Search for the cell housing the specified text and yield its [x, y] center coordinate. 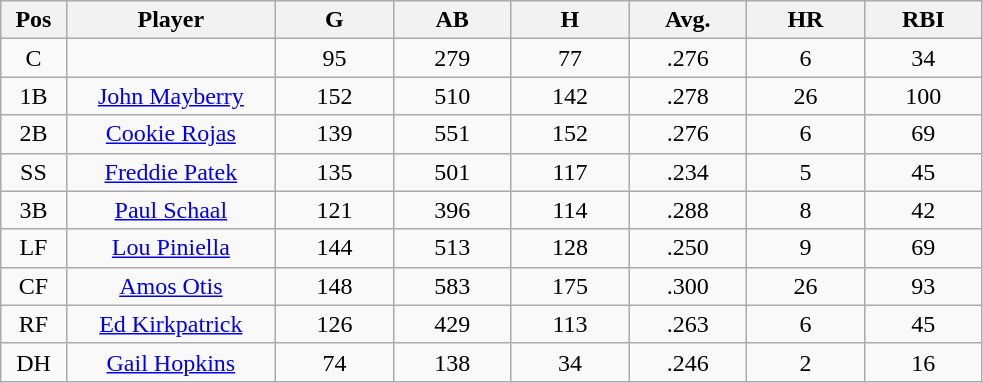
77 [570, 58]
144 [335, 248]
1B [34, 96]
Ed Kirkpatrick [170, 324]
.300 [688, 286]
583 [452, 286]
142 [570, 96]
121 [335, 210]
138 [452, 362]
513 [452, 248]
3B [34, 210]
42 [923, 210]
Avg. [688, 20]
RF [34, 324]
126 [335, 324]
510 [452, 96]
74 [335, 362]
SS [34, 172]
95 [335, 58]
.246 [688, 362]
Lou Piniella [170, 248]
16 [923, 362]
429 [452, 324]
Player [170, 20]
396 [452, 210]
.278 [688, 96]
DH [34, 362]
5 [806, 172]
Cookie Rojas [170, 134]
G [335, 20]
Freddie Patek [170, 172]
8 [806, 210]
135 [335, 172]
AB [452, 20]
501 [452, 172]
.288 [688, 210]
C [34, 58]
RBI [923, 20]
279 [452, 58]
John Mayberry [170, 96]
.234 [688, 172]
Amos Otis [170, 286]
Gail Hopkins [170, 362]
CF [34, 286]
9 [806, 248]
100 [923, 96]
Pos [34, 20]
.263 [688, 324]
LF [34, 248]
551 [452, 134]
93 [923, 286]
139 [335, 134]
HR [806, 20]
.250 [688, 248]
175 [570, 286]
117 [570, 172]
113 [570, 324]
128 [570, 248]
148 [335, 286]
2 [806, 362]
H [570, 20]
2B [34, 134]
Paul Schaal [170, 210]
114 [570, 210]
